Search for the cell housing the specified text and yield its [x, y] center coordinate. 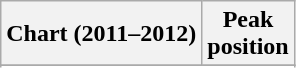
Chart (2011–2012) [102, 34]
Peak position [248, 34]
